Return the [X, Y] coordinate for the center point of the cell that contains the specified text.  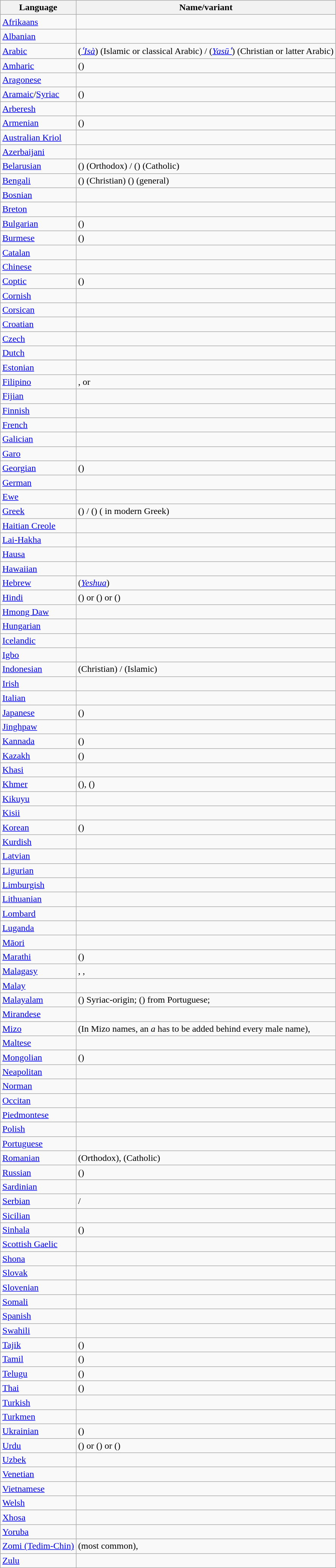
() (Orthodox) / () (Catholic) [206, 166]
Jinghpaw [39, 727]
Telugu [39, 1374]
Igbo [39, 655]
Neapolitan [39, 1072]
Armenian [39, 123]
Lai-Hakha [39, 540]
Khmer [39, 784]
(Christian) / (Islamic) [206, 669]
Italian [39, 698]
Māori [39, 942]
Hungarian [39, 626]
Language [39, 8]
Luganda [39, 928]
Kannada [39, 741]
Turkmen [39, 1417]
Ligurian [39, 870]
Albanian [39, 36]
Venetian [39, 1474]
/ [206, 1201]
Coptic [39, 281]
Aramaic/Syriac [39, 94]
Piedmontese [39, 1115]
Korean [39, 827]
French [39, 425]
Slovak [39, 1273]
Occitan [39, 1100]
Malagasy [39, 971]
Slovenian [39, 1287]
Aragonese [39, 80]
Name/variant [206, 8]
Bulgarian [39, 224]
Bosnian [39, 195]
Shona [39, 1259]
(Orthodox), (Catholic) [206, 1158]
Malay [39, 985]
Welsh [39, 1503]
Dutch [39, 353]
Belarusian [39, 166]
Azerbaijani [39, 152]
Fijian [39, 396]
Xhosa [39, 1517]
Urdu [39, 1445]
Indonesian [39, 669]
Hebrew [39, 583]
Ewe [39, 497]
Khasi [39, 770]
Australian Kriol [39, 137]
Greek [39, 511]
Scottish Gaelic [39, 1244]
Finnish [39, 411]
Sinhala [39, 1230]
Lithuanian [39, 899]
Filipino [39, 382]
Czech [39, 339]
Portuguese [39, 1144]
Hmong Daw [39, 612]
Arabic [39, 51]
Tamil [39, 1359]
Arberesh [39, 109]
Zomi (Tedim-Chin) [39, 1546]
Ukrainian [39, 1431]
Galician [39, 439]
Somali [39, 1302]
Maltese [39, 1043]
Chinese [39, 267]
Hawaiian [39, 569]
Amharic [39, 65]
Croatian [39, 324]
() / () ( in modern Greek) [206, 511]
Sicilian [39, 1216]
Latvian [39, 856]
Estonian [39, 367]
Mongolian [39, 1057]
Kisii [39, 813]
Romanian [39, 1158]
(In Mizo names, an a has to be added behind every male name), [206, 1029]
Japanese [39, 712]
Mirandese [39, 1014]
Kazakh [39, 756]
Irish [39, 684]
(), () [206, 784]
Polish [39, 1129]
, , [206, 971]
Catalan [39, 252]
Uzbek [39, 1460]
Serbian [39, 1201]
German [39, 482]
Kurdish [39, 842]
Turkish [39, 1402]
Corsican [39, 310]
() (Christian) () (general) [206, 181]
, or [206, 382]
Russian [39, 1172]
Tajik [39, 1345]
Spanish [39, 1316]
(Yeshua) [206, 583]
Thai [39, 1388]
Afrikaans [39, 22]
Mizo [39, 1029]
Bengali [39, 181]
Norman [39, 1086]
Burmese [39, 238]
Malayalam [39, 1000]
Vietnamese [39, 1489]
Hindi [39, 597]
Sardinian [39, 1187]
Georgian [39, 468]
Yoruba [39, 1532]
Marathi [39, 957]
Lombard [39, 914]
(ʿIsà) (Islamic or classical Arabic) / (Yasūʿ) (Christian or latter Arabic) [206, 51]
Garo [39, 454]
Swahili [39, 1330]
(most common), [206, 1546]
Cornish [39, 296]
Haitian Creole [39, 525]
Hausa [39, 554]
Icelandic [39, 640]
() Syriac-origin; () from Portuguese; [206, 1000]
Kikuyu [39, 799]
Limburgish [39, 885]
Zulu [39, 1560]
Breton [39, 209]
